Determine the (X, Y) coordinate at the center of the cell enclosing the given text.  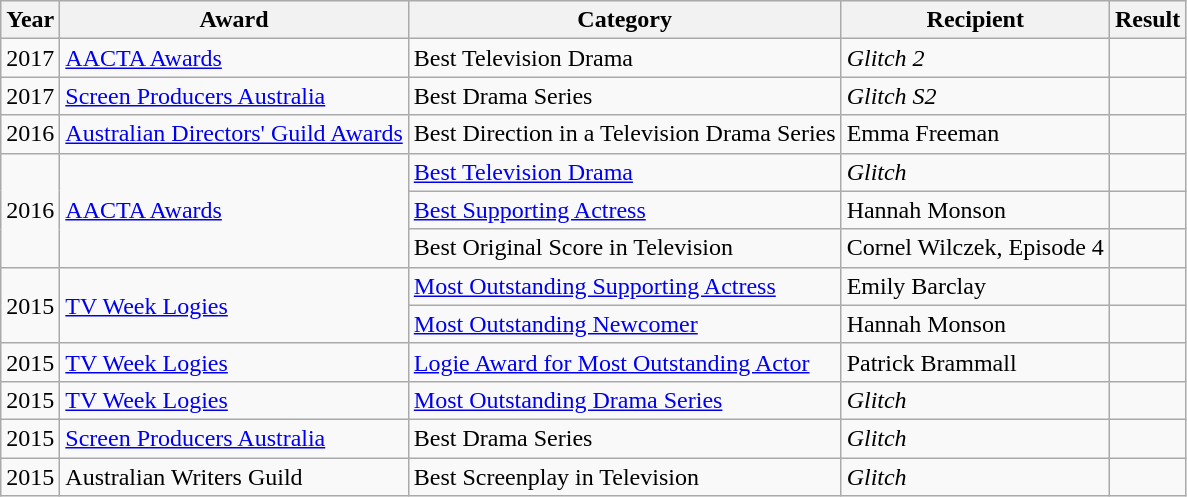
Recipient (975, 20)
Best Direction in a Television Drama Series (624, 134)
Australian Writers Guild (234, 477)
Best Screenplay in Television (624, 477)
Logie Award for Most Outstanding Actor (624, 362)
Award (234, 20)
Australian Directors' Guild Awards (234, 134)
Result (1147, 20)
Best Supporting Actress (624, 210)
Best Original Score in Television (624, 248)
Emma Freeman (975, 134)
Cornel Wilczek, Episode 4 (975, 248)
Most Outstanding Supporting Actress (624, 286)
Patrick Brammall (975, 362)
Glitch S2 (975, 96)
Most Outstanding Newcomer (624, 324)
Glitch 2 (975, 58)
Emily Barclay (975, 286)
Most Outstanding Drama Series (624, 400)
Year (30, 20)
Category (624, 20)
